Output the (x, y) coordinate of the center of the cell containing the given text.  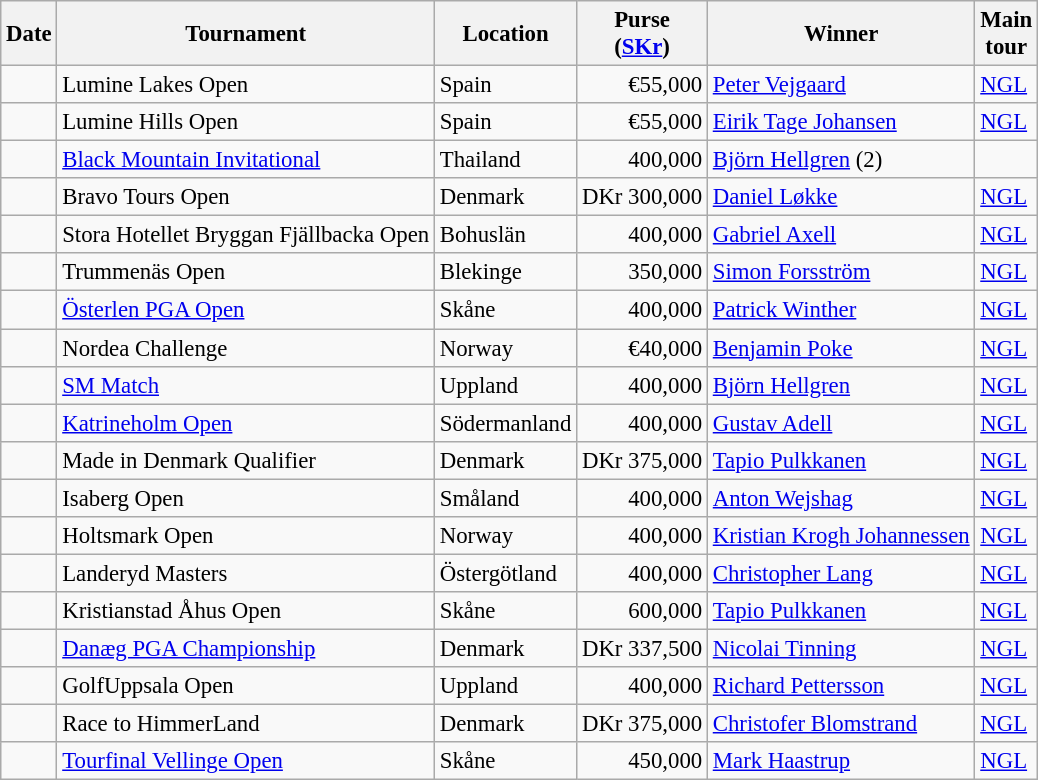
Österlen PGA Open (246, 310)
Tourfinal Vellinge Open (246, 761)
Blekinge (505, 273)
Location (505, 34)
Christofer Blomstrand (840, 724)
Stora Hotellet Bryggan Fjällbacka Open (246, 235)
Trummenäs Open (246, 273)
Landeryd Masters (246, 573)
DKr 337,500 (642, 648)
Nicolai Tinning (840, 648)
Nordea Challenge (246, 348)
Christopher Lang (840, 573)
Patrick Winther (840, 310)
Made in Denmark Qualifier (246, 460)
Björn Hellgren (2) (840, 160)
Race to HimmerLand (246, 724)
Gabriel Axell (840, 235)
SM Match (246, 385)
Kristianstad Åhus Open (246, 611)
Eirik Tage Johansen (840, 122)
€40,000 (642, 348)
Katrineholm Open (246, 423)
Winner (840, 34)
Bravo Tours Open (246, 197)
Benjamin Poke (840, 348)
Tournament (246, 34)
Björn Hellgren (840, 385)
Holtsmark Open (246, 536)
Östergötland (505, 573)
Lumine Hills Open (246, 122)
DKr 300,000 (642, 197)
Date (29, 34)
Anton Wejshag (840, 498)
Mark Haastrup (840, 761)
Isaberg Open (246, 498)
600,000 (642, 611)
Gustav Adell (840, 423)
Kristian Krogh Johannessen (840, 536)
Maintour (1006, 34)
Black Mountain Invitational (246, 160)
Bohuslän (505, 235)
Södermanland (505, 423)
Thailand (505, 160)
Lumine Lakes Open (246, 85)
Purse(SKr) (642, 34)
450,000 (642, 761)
Daniel Løkke (840, 197)
350,000 (642, 273)
GolfUppsala Open (246, 686)
Peter Vejgaard (840, 85)
Danæg PGA Championship (246, 648)
Simon Forsström (840, 273)
Småland (505, 498)
Richard Pettersson (840, 686)
